Find where the given text appears and provide that cell's center as (x, y) coordinate. 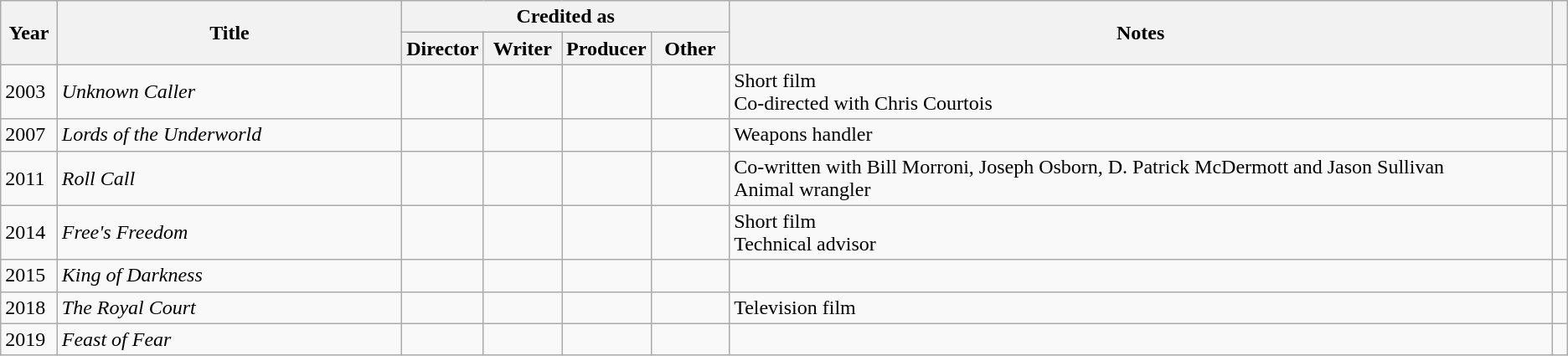
2007 (29, 135)
Credited as (566, 17)
2003 (29, 92)
Roll Call (230, 178)
Feast of Fear (230, 339)
Director (442, 49)
Short filmTechnical advisor (1141, 233)
The Royal Court (230, 307)
Other (690, 49)
2014 (29, 233)
Writer (523, 49)
Lords of the Underworld (230, 135)
Co-written with Bill Morroni, Joseph Osborn, D. Patrick McDermott and Jason SullivanAnimal wrangler (1141, 178)
Unknown Caller (230, 92)
Producer (606, 49)
2011 (29, 178)
Title (230, 33)
Weapons handler (1141, 135)
2015 (29, 276)
Free's Freedom (230, 233)
Short filmCo-directed with Chris Courtois (1141, 92)
2019 (29, 339)
2018 (29, 307)
Television film (1141, 307)
Year (29, 33)
King of Darkness (230, 276)
Notes (1141, 33)
